Search for the cell housing the specified text and yield its [x, y] center coordinate. 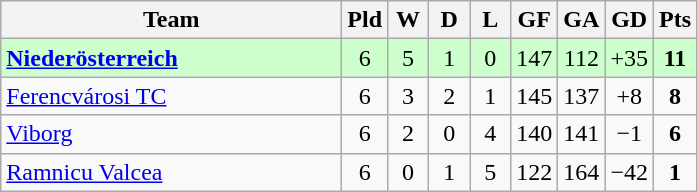
122 [534, 172]
4 [490, 134]
Viborg [172, 134]
+35 [630, 58]
W [408, 20]
−1 [630, 134]
147 [534, 58]
112 [582, 58]
Team [172, 20]
D [450, 20]
Niederösterreich [172, 58]
145 [534, 96]
8 [674, 96]
Ramnicu Valcea [172, 172]
L [490, 20]
Pts [674, 20]
+8 [630, 96]
11 [674, 58]
GA [582, 20]
164 [582, 172]
−42 [630, 172]
GF [534, 20]
3 [408, 96]
137 [582, 96]
Pld [365, 20]
Ferencvárosi TC [172, 96]
GD [630, 20]
140 [534, 134]
141 [582, 134]
